Find where the given text appears and provide that cell's center as (X, Y) coordinate. 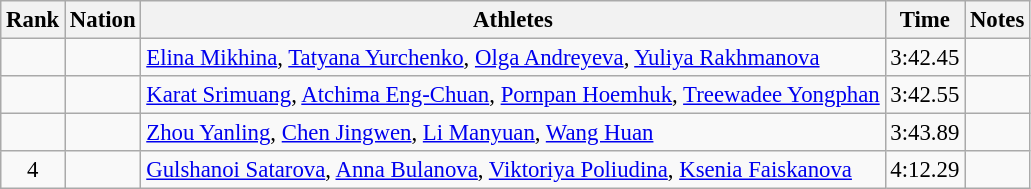
Elina Mikhina, Tatyana Yurchenko, Olga Andreyeva, Yuliya Rakhmanova (513, 58)
Nation (103, 20)
3:42.55 (925, 95)
Time (925, 20)
Gulshanoi Satarova, Anna Bulanova, Viktoriya Poliudina, Ksenia Faiskanova (513, 170)
Notes (998, 20)
3:43.89 (925, 133)
Athletes (513, 20)
4:12.29 (925, 170)
3:42.45 (925, 58)
4 (33, 170)
Karat Srimuang, Atchima Eng-Chuan, Pornpan Hoemhuk, Treewadee Yongphan (513, 95)
Zhou Yanling, Chen Jingwen, Li Manyuan, Wang Huan (513, 133)
Rank (33, 20)
